From the cell containing the given text, extract its center point as (X, Y) coordinate. 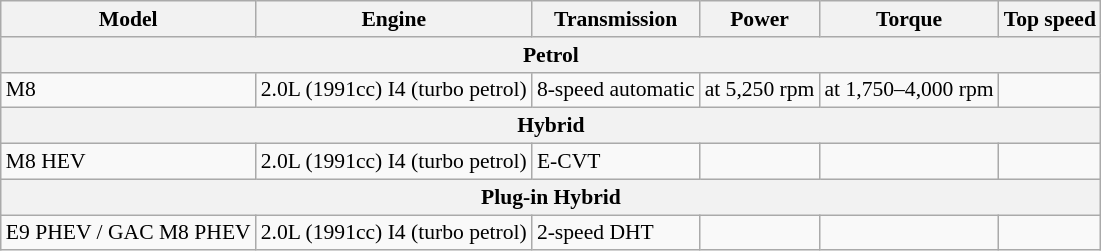
E9 PHEV / GAC M8 PHEV (128, 233)
Petrol (551, 55)
M8 HEV (128, 162)
Torque (908, 19)
at 1,750–4,000 rpm (908, 90)
Plug-in Hybrid (551, 197)
Hybrid (551, 126)
8-speed automatic (616, 90)
2-speed DHT (616, 233)
Top speed (1050, 19)
at 5,250 rpm (760, 90)
Model (128, 19)
Engine (394, 19)
Transmission (616, 19)
E-CVT (616, 162)
Power (760, 19)
M8 (128, 90)
